Return (X, Y) of the center of cell containing provided text 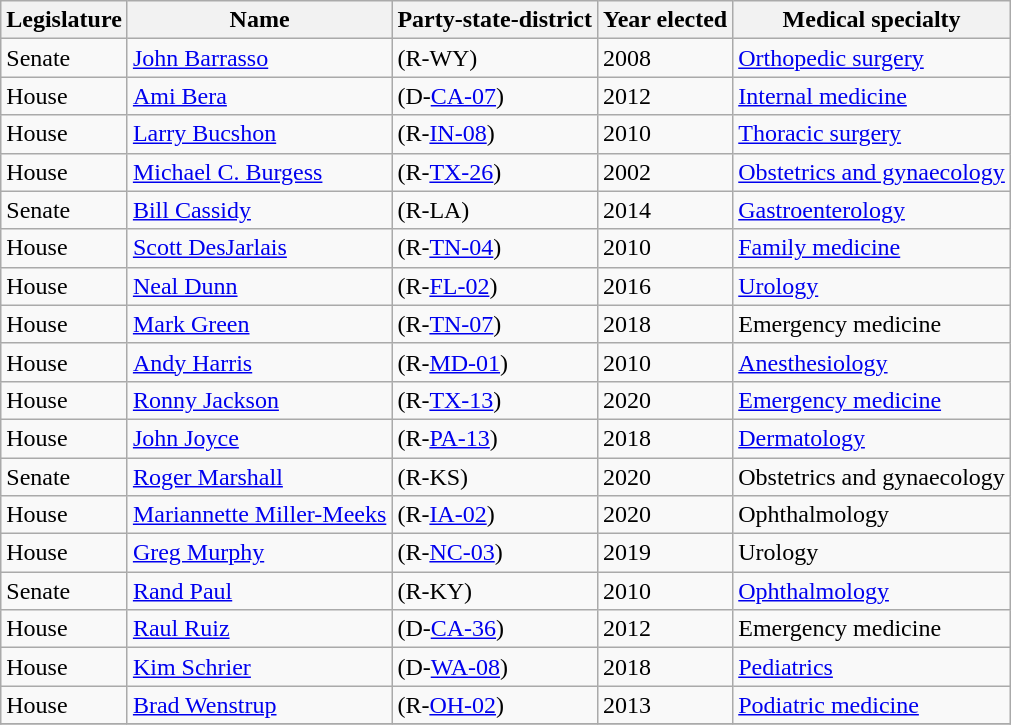
Bill Cassidy (259, 210)
Thoracic surgery (872, 134)
Kim Schrier (259, 667)
Pediatrics (872, 667)
Legislature (64, 20)
(R-KS) (495, 477)
(R-MD-01) (495, 362)
(D-CA-07) (495, 96)
Internal medicine (872, 96)
Raul Ruiz (259, 629)
Neal Dunn (259, 286)
Ami Bera (259, 96)
Orthopedic surgery (872, 58)
Rand Paul (259, 591)
(R-IA-02) (495, 515)
2019 (664, 553)
Gastroenterology (872, 210)
(R-WY) (495, 58)
(R-FL-02) (495, 286)
John Barrasso (259, 58)
Mariannette Miller-Meeks (259, 515)
(R-PA-13) (495, 438)
Party-state-district (495, 20)
Andy Harris (259, 362)
2014 (664, 210)
2008 (664, 58)
Roger Marshall (259, 477)
Year elected (664, 20)
Family medicine (872, 248)
Michael C. Burgess (259, 172)
Name (259, 20)
2016 (664, 286)
John Joyce (259, 438)
(R-KY) (495, 591)
Ronny Jackson (259, 400)
Dermatology (872, 438)
(R-TX-13) (495, 400)
Mark Green (259, 324)
Larry Bucshon (259, 134)
(D-CA-36) (495, 629)
Greg Murphy (259, 553)
(R-OH-02) (495, 705)
(R-NC-03) (495, 553)
Podiatric medicine (872, 705)
Medical specialty (872, 20)
Anesthesiology (872, 362)
(R-LA) (495, 210)
Brad Wenstrup (259, 705)
2013 (664, 705)
2002 (664, 172)
(R-TN-04) (495, 248)
(R-IN-08) (495, 134)
(R-TN-07) (495, 324)
(D-WA-08) (495, 667)
(R-TX-26) (495, 172)
Scott DesJarlais (259, 248)
